Return (x, y) of the center of cell containing provided text 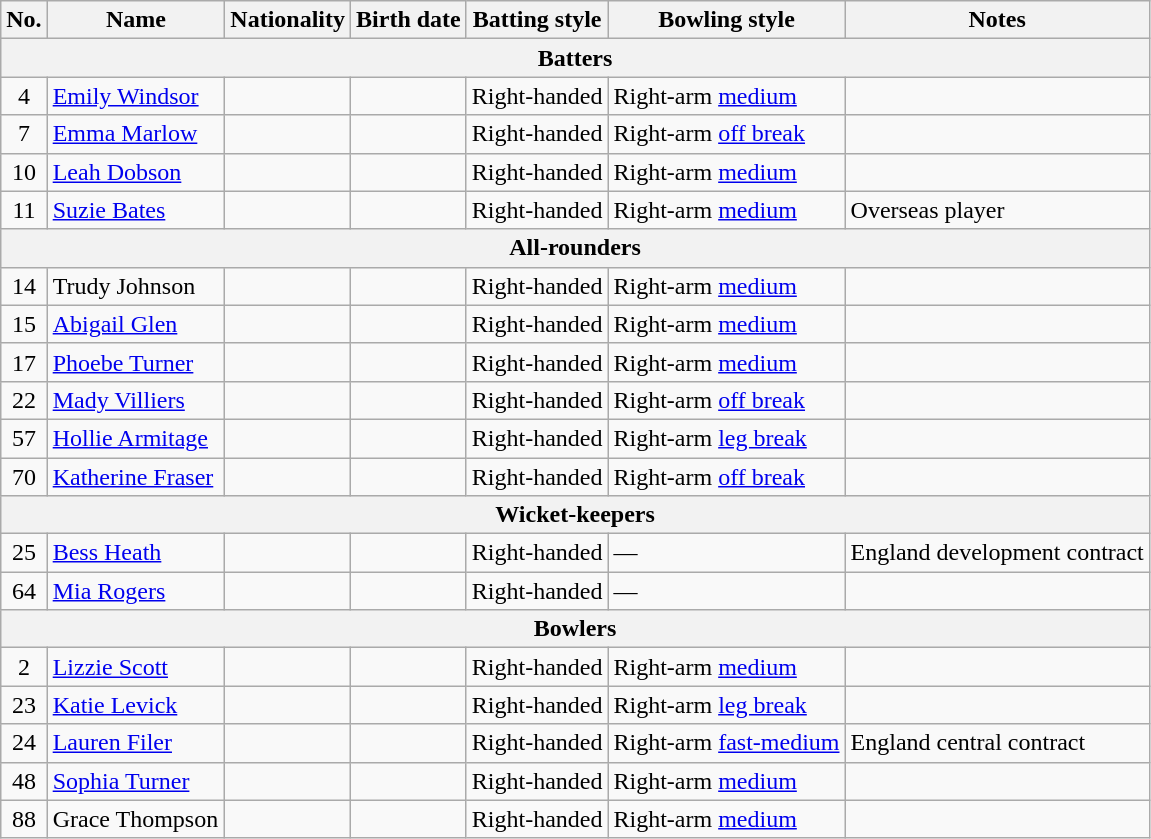
Katie Levick (136, 705)
17 (24, 362)
Suzie Bates (136, 210)
Sophia Turner (136, 781)
Mady Villiers (136, 400)
Lizzie Scott (136, 667)
70 (24, 477)
Leah Dobson (136, 172)
4 (24, 96)
Hollie Armitage (136, 438)
Bess Heath (136, 553)
Katherine Fraser (136, 477)
15 (24, 324)
11 (24, 210)
No. (24, 20)
Name (136, 20)
24 (24, 743)
25 (24, 553)
Grace Thompson (136, 819)
48 (24, 781)
2 (24, 667)
Bowling style (726, 20)
Batters (576, 58)
Mia Rogers (136, 591)
Overseas player (997, 210)
Trudy Johnson (136, 286)
England central contract (997, 743)
Wicket-keepers (576, 515)
14 (24, 286)
23 (24, 705)
Abigail Glen (136, 324)
Emily Windsor (136, 96)
Emma Marlow (136, 134)
10 (24, 172)
22 (24, 400)
Birth date (409, 20)
Nationality (288, 20)
57 (24, 438)
England development contract (997, 553)
64 (24, 591)
Lauren Filer (136, 743)
Notes (997, 20)
Phoebe Turner (136, 362)
Bowlers (576, 629)
88 (24, 819)
Right-arm fast-medium (726, 743)
Batting style (537, 20)
7 (24, 134)
All-rounders (576, 248)
